Identify which cell holds the provided text, then report its (X, Y) central coordinate. 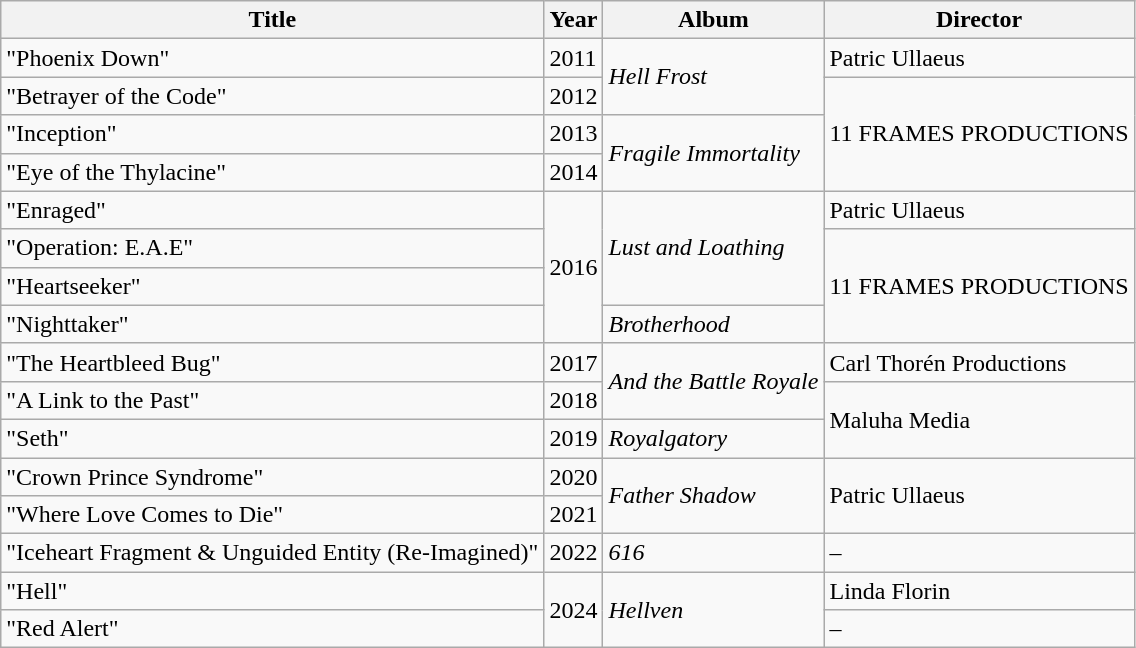
Hellven (714, 610)
2021 (574, 515)
"Where Love Comes to Die" (272, 515)
Fragile Immortality (714, 153)
"Iceheart Fragment & Unguided Entity (Re-Imagined)" (272, 553)
Linda Florin (979, 591)
2014 (574, 172)
Year (574, 20)
Director (979, 20)
Maluha Media (979, 419)
"Enraged" (272, 210)
616 (714, 553)
Brotherhood (714, 324)
"Red Alert" (272, 629)
"Operation: E.A.E" (272, 248)
"The Heartbleed Bug" (272, 362)
2017 (574, 362)
"Inception" (272, 134)
And the Battle Royale (714, 381)
"Betrayer of the Code" (272, 96)
"Crown Prince Syndrome" (272, 477)
"Eye of the Thylacine" (272, 172)
Title (272, 20)
Royalgatory (714, 438)
2022 (574, 553)
2018 (574, 400)
2016 (574, 267)
"Seth" (272, 438)
2013 (574, 134)
Hell Frost (714, 77)
"Hell" (272, 591)
2020 (574, 477)
"Phoenix Down" (272, 58)
"Nighttaker" (272, 324)
2012 (574, 96)
Lust and Loathing (714, 248)
2011 (574, 58)
Album (714, 20)
2024 (574, 610)
2019 (574, 438)
"Heartseeker" (272, 286)
Father Shadow (714, 496)
Carl Thorén Productions (979, 362)
"A Link to the Past" (272, 400)
